Search for the cell housing the specified text and yield its (x, y) center coordinate. 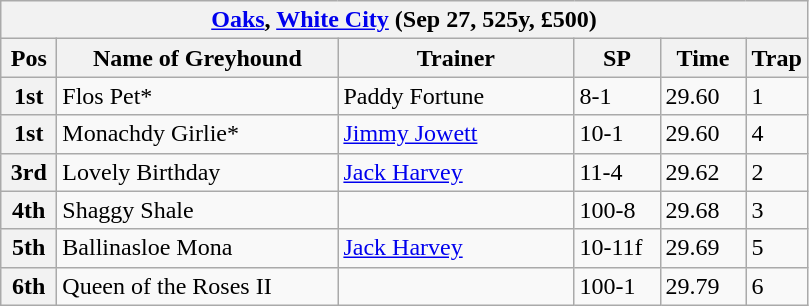
Flos Pet* (198, 96)
6th (29, 286)
3rd (29, 172)
100-8 (617, 210)
Lovely Birthday (198, 172)
8-1 (617, 96)
Jimmy Jowett (456, 134)
4 (776, 134)
Pos (29, 58)
Time (703, 58)
29.79 (703, 286)
Paddy Fortune (456, 96)
3 (776, 210)
Name of Greyhound (198, 58)
4th (29, 210)
SP (617, 58)
100-1 (617, 286)
6 (776, 286)
29.68 (703, 210)
Queen of the Roses II (198, 286)
29.62 (703, 172)
1 (776, 96)
10-11f (617, 248)
Ballinasloe Mona (198, 248)
Monachdy Girlie* (198, 134)
Oaks, White City (Sep 27, 525y, £500) (404, 20)
Trainer (456, 58)
5th (29, 248)
5 (776, 248)
11-4 (617, 172)
2 (776, 172)
Shaggy Shale (198, 210)
Trap (776, 58)
29.69 (703, 248)
10-1 (617, 134)
